Find where the given text appears and provide that cell's center as (x, y) coordinate. 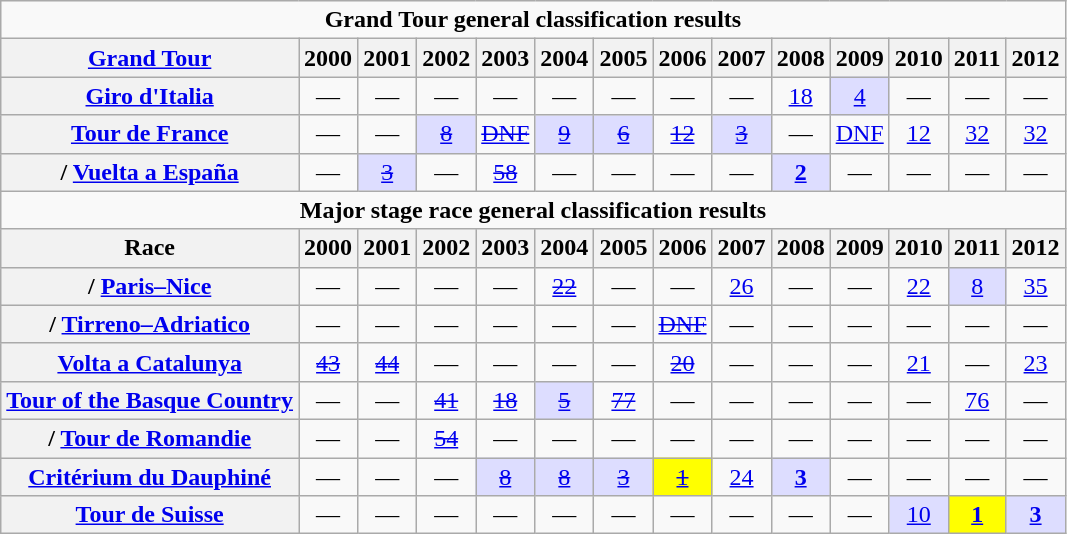
Tour de Suisse (150, 515)
/ Vuelta a España (150, 172)
44 (388, 362)
35 (1036, 286)
5 (564, 400)
26 (742, 286)
/ Tour de Romandie (150, 438)
Giro d'Italia (150, 96)
4 (860, 96)
9 (564, 134)
6 (624, 134)
43 (328, 362)
41 (446, 400)
77 (624, 400)
2 (800, 172)
Volta a Catalunya (150, 362)
20 (682, 362)
Tour de France (150, 134)
21 (918, 362)
76 (977, 400)
Critérium du Dauphiné (150, 477)
54 (446, 438)
23 (1036, 362)
24 (742, 477)
10 (918, 515)
Grand Tour (150, 58)
Race (150, 248)
/ Tirreno–Adriatico (150, 324)
/ Paris–Nice (150, 286)
Grand Tour general classification results (533, 20)
Major stage race general classification results (533, 210)
58 (506, 172)
Tour of the Basque Country (150, 400)
